Determine the [x, y] coordinate at the center of the cell enclosing the given text.  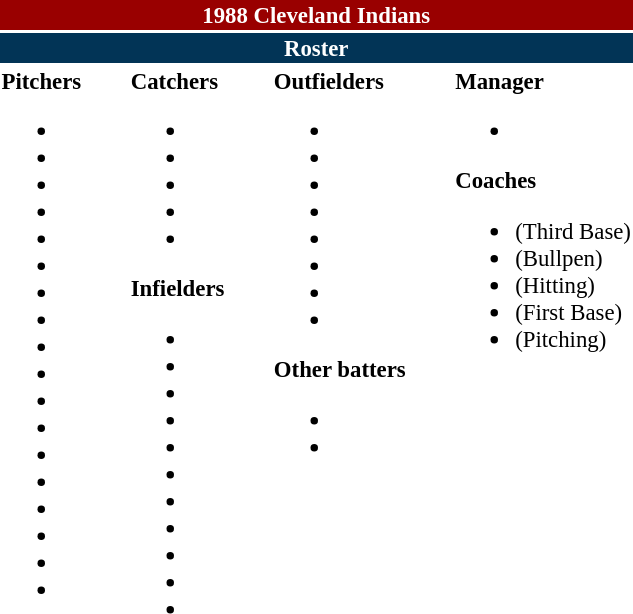
Roster [316, 48]
1988 Cleveland Indians [316, 15]
